Search for the cell housing the specified text and yield its (X, Y) center coordinate. 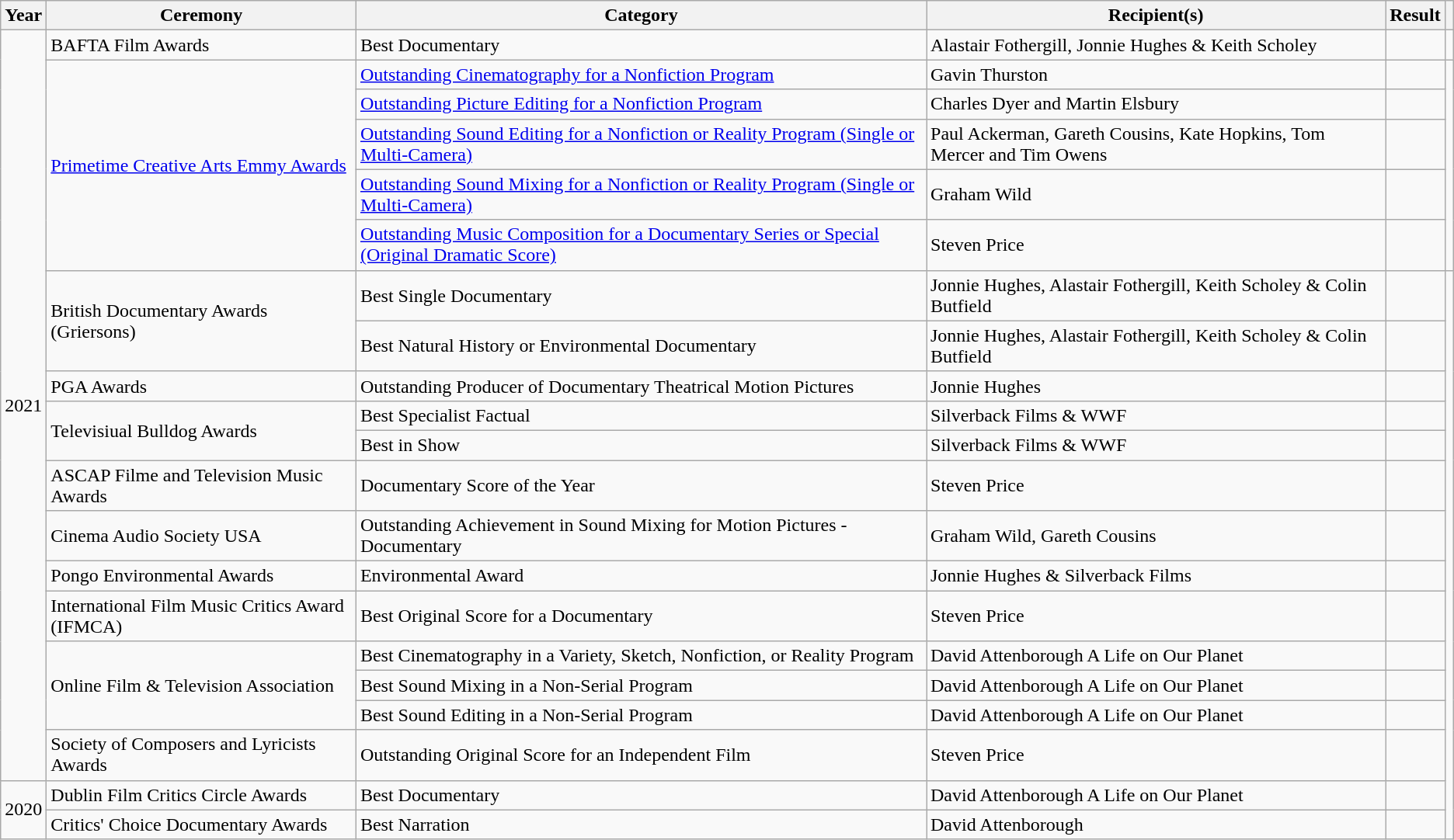
ASCAP Filme and Television Music Awards (202, 484)
Gavin Thurston (1156, 75)
British Documentary Awards (Griersons) (202, 321)
Cinema Audio Society USA (202, 536)
Best Sound Editing in a Non-Serial Program (641, 715)
Year (23, 16)
International Film Music Critics Award (IFMCA) (202, 616)
Recipient(s) (1156, 16)
Result (1415, 16)
Best Natural History or Environmental Documentary (641, 346)
Best Single Documentary (641, 295)
Category (641, 16)
Environmental Award (641, 576)
Charles Dyer and Martin Elsbury (1156, 104)
Outstanding Music Composition for a Documentary Series or Special (Original Dramatic Score) (641, 245)
Online Film & Television Association (202, 686)
Critics' Choice Documentary Awards (202, 824)
Best Sound Mixing in a Non-Serial Program (641, 686)
PGA Awards (202, 386)
Best Cinematography in a Variety, Sketch, Nonfiction, or Reality Program (641, 656)
David Attenborough (1156, 824)
Best Narration (641, 824)
Outstanding Picture Editing for a Nonfiction Program (641, 104)
Outstanding Sound Mixing for a Nonfiction or Reality Program (Single or Multi-Camera) (641, 194)
Paul Ackerman, Gareth Cousins, Kate Hopkins, Tom Mercer and Tim Owens (1156, 144)
Society of Composers and Lyricists Awards (202, 755)
Best Original Score for a Documentary (641, 616)
Documentary Score of the Year (641, 484)
Televisiual Bulldog Awards (202, 430)
Outstanding Producer of Documentary Theatrical Motion Pictures (641, 386)
Primetime Creative Arts Emmy Awards (202, 165)
Outstanding Achievement in Sound Mixing for Motion Pictures - Documentary (641, 536)
Best Specialist Factual (641, 415)
Outstanding Sound Editing for a Nonfiction or Reality Program (Single or Multi-Camera) (641, 144)
Graham Wild (1156, 194)
Outstanding Cinematography for a Nonfiction Program (641, 75)
Alastair Fothergill, Jonnie Hughes & Keith Scholey (1156, 45)
2021 (23, 405)
Jonnie Hughes & Silverback Films (1156, 576)
Pongo Environmental Awards (202, 576)
Jonnie Hughes (1156, 386)
Ceremony (202, 16)
Dublin Film Critics Circle Awards (202, 795)
Graham Wild, Gareth Cousins (1156, 536)
BAFTA Film Awards (202, 45)
Outstanding Original Score for an Independent Film (641, 755)
2020 (23, 810)
Best in Show (641, 445)
